Extract the [X, Y] coordinate from the center of the cell holding the provided text.  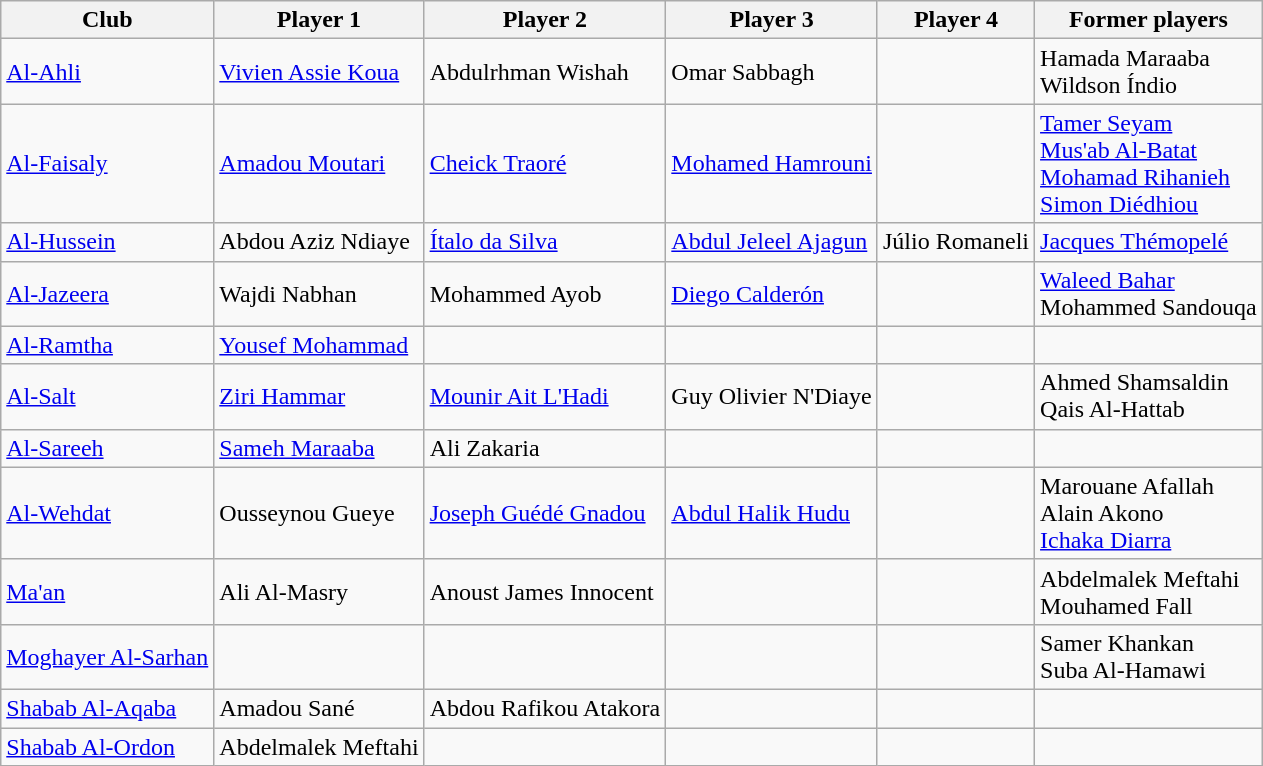
Omar Sabbagh [772, 72]
Cheick Traoré [545, 164]
Player 4 [956, 20]
Player 1 [319, 20]
Moghayer Al-Sarhan [108, 656]
Abdou Rafikou Atakora [545, 708]
Abdelmalek Meftahi [319, 747]
Abdelmalek Meftahi Mouhamed Fall [1149, 592]
Al-Wehdat [108, 513]
Hamada Maraaba Wildson Índio [1149, 72]
Al-Jazeera [108, 294]
Al-Hussein [108, 242]
Player 2 [545, 20]
Ali Zakaria [545, 448]
Al-Faisaly [108, 164]
Diego Calderón [772, 294]
Jacques Thémopelé [1149, 242]
Shabab Al-Ordon [108, 747]
Sameh Maraaba [319, 448]
Vivien Assie Koua [319, 72]
Mohamed Hamrouni [772, 164]
Anoust James Innocent [545, 592]
Wajdi Nabhan [319, 294]
Mohammed Ayob [545, 294]
Al-Ramtha [108, 345]
Al-Ahli [108, 72]
Shabab Al-Aqaba [108, 708]
Ahmed Shamsaldin Qais Al-Hattab [1149, 396]
Club [108, 20]
Yousef Mohammad [319, 345]
Ma'an [108, 592]
Waleed Bahar Mohammed Sandouqa [1149, 294]
Samer Khankan Suba Al-Hamawi [1149, 656]
Abdul Halik Hudu [772, 513]
Abdul Jeleel Ajagun [772, 242]
Al-Sareeh [108, 448]
Player 3 [772, 20]
Abdou Aziz Ndiaye [319, 242]
Tamer Seyam Mus'ab Al-Batat Mohamad Rihanieh Simon Diédhiou [1149, 164]
Amadou Sané [319, 708]
Joseph Guédé Gnadou [545, 513]
Abdulrhman Wishah [545, 72]
Mounir Ait L'Hadi [545, 396]
Guy Olivier N'Diaye [772, 396]
Al-Salt [108, 396]
Ítalo da Silva [545, 242]
Júlio Romaneli [956, 242]
Ali Al-Masry [319, 592]
Ousseynou Gueye [319, 513]
Marouane Afallah Alain Akono Ichaka Diarra [1149, 513]
Amadou Moutari [319, 164]
Ziri Hammar [319, 396]
Former players [1149, 20]
